Return (x, y) of the center of cell containing provided text 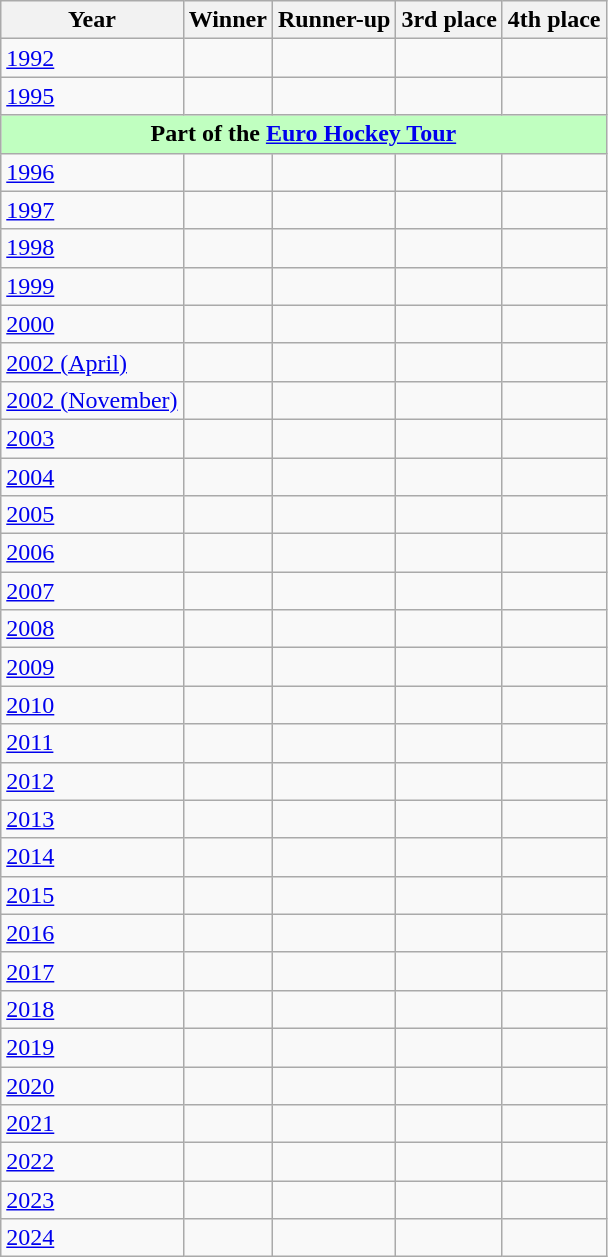
2006 (92, 553)
2000 (92, 324)
2005 (92, 515)
2015 (92, 895)
2009 (92, 667)
3rd place (449, 20)
4th place (554, 20)
1996 (92, 172)
2013 (92, 819)
2007 (92, 591)
2017 (92, 971)
Part of the Euro Hockey Tour (304, 134)
2002 (November) (92, 400)
1992 (92, 58)
Year (92, 20)
2023 (92, 1200)
2011 (92, 743)
2024 (92, 1238)
1997 (92, 210)
2021 (92, 1124)
2020 (92, 1085)
2008 (92, 629)
1999 (92, 286)
2016 (92, 933)
1995 (92, 96)
2014 (92, 857)
2003 (92, 438)
2002 (April) (92, 362)
2012 (92, 781)
2004 (92, 477)
2010 (92, 705)
2022 (92, 1162)
Winner (228, 20)
1998 (92, 248)
Runner-up (334, 20)
2018 (92, 1009)
2019 (92, 1047)
